Return the [X, Y] coordinate for the center point of the cell that contains the specified text.  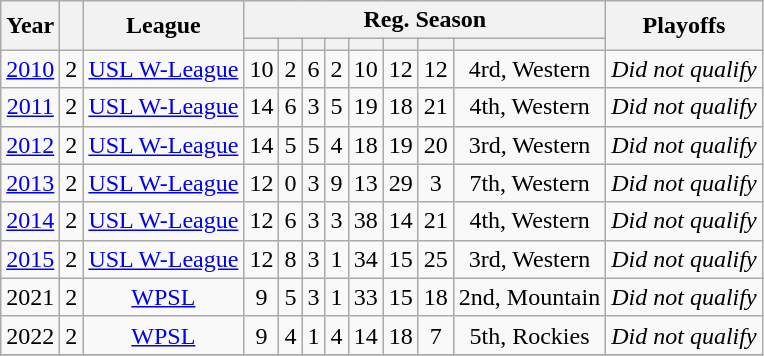
2nd, Mountain [529, 297]
33 [366, 297]
2012 [30, 145]
4rd, Western [529, 69]
2010 [30, 69]
League [164, 26]
Playoffs [684, 26]
20 [436, 145]
Reg. Season [425, 20]
5th, Rockies [529, 335]
Year [30, 26]
2011 [30, 107]
25 [436, 259]
29 [400, 183]
7th, Western [529, 183]
8 [290, 259]
2021 [30, 297]
38 [366, 221]
2013 [30, 183]
13 [366, 183]
0 [290, 183]
2015 [30, 259]
34 [366, 259]
2022 [30, 335]
7 [436, 335]
2014 [30, 221]
